Identify which cell holds the provided text, then report its (X, Y) central coordinate. 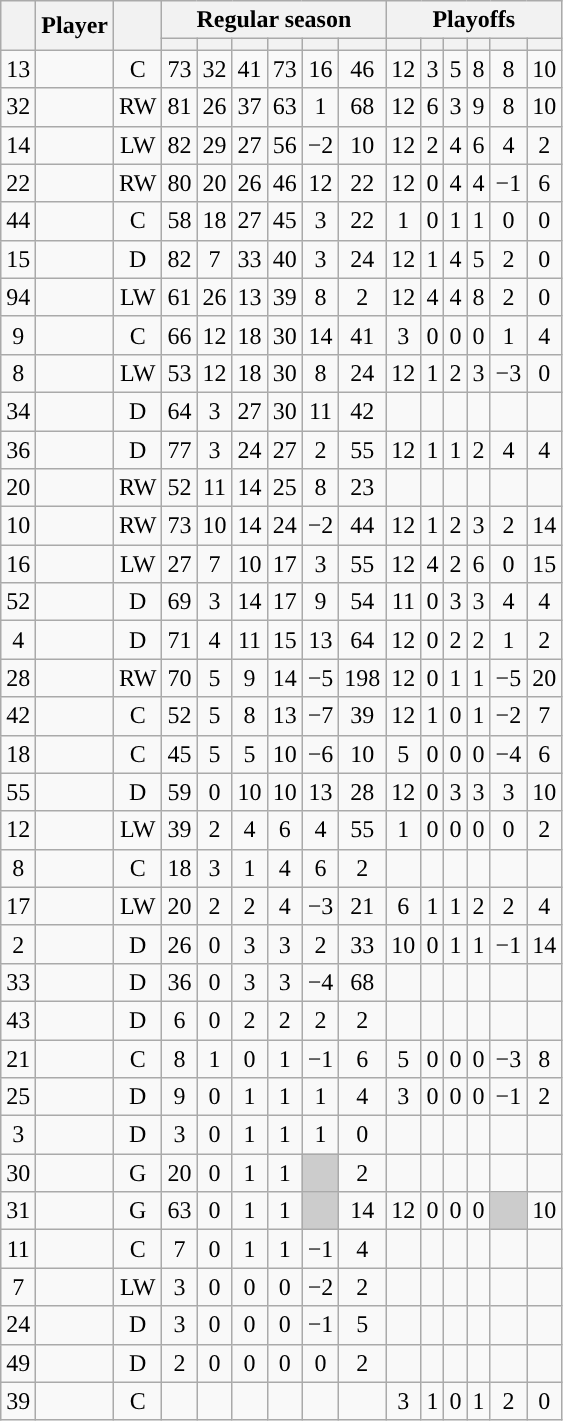
Player (75, 26)
34 (18, 411)
29 (214, 145)
66 (180, 335)
Regular season (274, 20)
31 (18, 1211)
80 (180, 183)
37 (250, 107)
−6 (320, 754)
−7 (320, 716)
53 (180, 373)
40 (284, 259)
94 (18, 297)
198 (362, 678)
58 (180, 221)
77 (180, 449)
81 (180, 107)
43 (18, 1020)
70 (180, 678)
59 (180, 792)
71 (180, 640)
Playoffs (474, 20)
23 (362, 488)
56 (284, 145)
54 (362, 602)
49 (18, 1363)
61 (180, 297)
69 (180, 602)
